Return the [x, y] coordinate for the center point of the cell that contains the specified text.  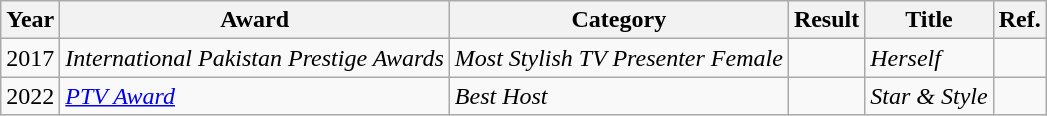
Award [255, 20]
Result [826, 20]
Star & Style [929, 96]
Year [30, 20]
International Pakistan Prestige Awards [255, 58]
2017 [30, 58]
Most Stylish TV Presenter Female [618, 58]
Herself [929, 58]
Ref. [1020, 20]
Category [618, 20]
PTV Award [255, 96]
Title [929, 20]
Best Host [618, 96]
2022 [30, 96]
